Determine the [x, y] coordinate at the center of the cell enclosing the given text.  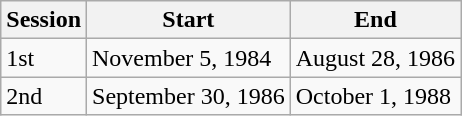
August 28, 1986 [375, 58]
November 5, 1984 [189, 58]
1st [44, 58]
Start [189, 20]
September 30, 1986 [189, 96]
Session [44, 20]
October 1, 1988 [375, 96]
End [375, 20]
2nd [44, 96]
